Detect which cell encompasses the target text, then output its (x, y) center coordinate. 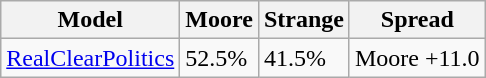
Moore (220, 20)
Spread (417, 20)
Strange (304, 20)
52.5% (220, 58)
Model (90, 20)
41.5% (304, 58)
RealClearPolitics (90, 58)
Moore +11.0 (417, 58)
